Detect which cell encompasses the target text, then output its [X, Y] center coordinate. 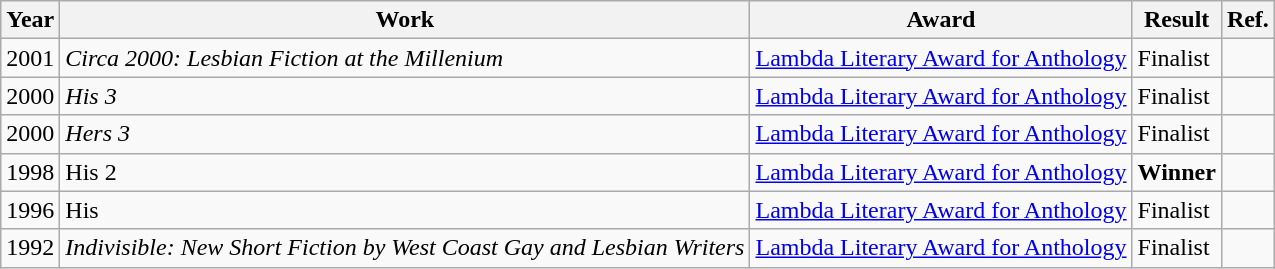
Winner [1176, 172]
2001 [30, 58]
His 3 [405, 96]
Indivisible: New Short Fiction by West Coast Gay and Lesbian Writers [405, 248]
Work [405, 20]
Hers 3 [405, 134]
Result [1176, 20]
Year [30, 20]
His 2 [405, 172]
His [405, 210]
Ref. [1248, 20]
1992 [30, 248]
1996 [30, 210]
1998 [30, 172]
Award [941, 20]
Circa 2000: Lesbian Fiction at the Millenium [405, 58]
